Search for the cell housing the specified text and yield its (x, y) center coordinate. 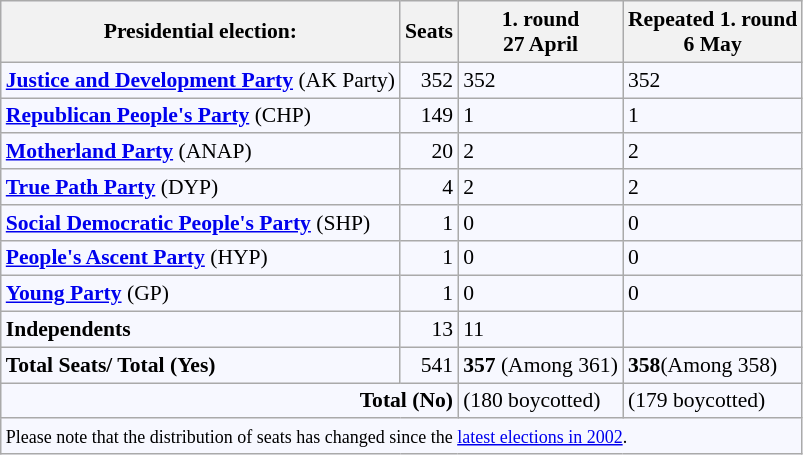
20 (429, 152)
(180 boycotted) (540, 401)
(179 boycotted) (712, 401)
Social Democratic People's Party (SHP) (200, 223)
Please note that the distribution of seats has changed since the latest elections in 2002. (402, 437)
Motherland Party (ANAP) (200, 152)
Young Party (GP) (200, 294)
357 (Among 361) (540, 365)
Total Seats/ Total (Yes) (200, 365)
Justice and Development Party (AK Party) (200, 80)
4 (429, 187)
149 (429, 116)
13 (429, 330)
Independents (200, 330)
541 (429, 365)
358(Among 358) (712, 365)
Total (No) (230, 401)
Seats (429, 32)
People's Ascent Party (HYP) (200, 258)
Repeated 1. round 6 May (712, 32)
True Path Party (DYP) (200, 187)
11 (540, 330)
1. round 27 April (540, 32)
Presidential election: (200, 32)
Republican People's Party (CHP) (200, 116)
